Identify which cell holds the provided text, then report its (X, Y) central coordinate. 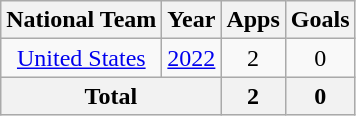
United States (82, 58)
Total (111, 96)
Goals (320, 20)
2022 (192, 58)
National Team (82, 20)
Apps (253, 20)
Year (192, 20)
